Return (X, Y) of the center of cell containing provided text 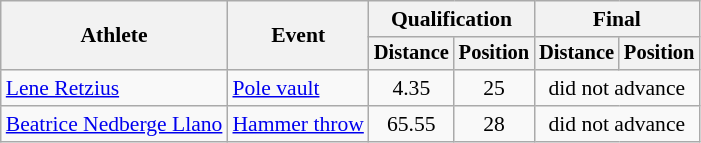
Lene Retzius (114, 88)
Event (298, 36)
Qualification (452, 19)
Athlete (114, 36)
65.55 (412, 124)
Beatrice Nedberge Llano (114, 124)
Final (616, 19)
Pole vault (298, 88)
4.35 (412, 88)
25 (494, 88)
28 (494, 124)
Hammer throw (298, 124)
